Extract the (X, Y) coordinate from the center of the cell holding the provided text.  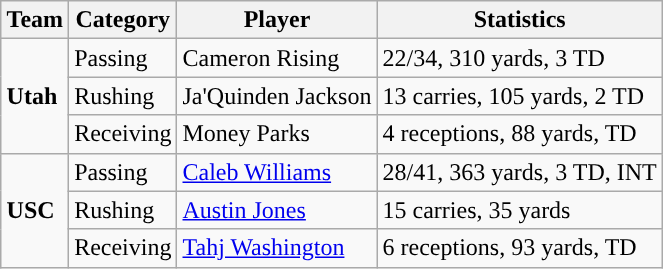
Statistics (520, 20)
28/41, 363 yards, 3 TD, INT (520, 172)
6 receptions, 93 yards, TD (520, 248)
Team (35, 20)
4 receptions, 88 yards, TD (520, 134)
13 carries, 105 yards, 2 TD (520, 96)
USC (35, 210)
Tahj Washington (277, 248)
Utah (35, 96)
Money Parks (277, 134)
22/34, 310 yards, 3 TD (520, 58)
Player (277, 20)
Austin Jones (277, 210)
15 carries, 35 yards (520, 210)
Cameron Rising (277, 58)
Caleb Williams (277, 172)
Category (123, 20)
Ja'Quinden Jackson (277, 96)
